Pinpoint the cell where the given text exists, returning its (x, y) midpoint coordinate. 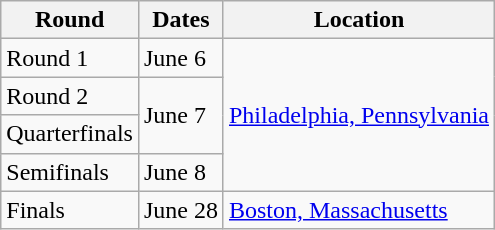
Semifinals (70, 172)
Finals (70, 210)
Round (70, 20)
Dates (180, 20)
June 6 (180, 58)
Location (358, 20)
Boston, Massachusetts (358, 210)
Round 1 (70, 58)
June 7 (180, 115)
Philadelphia, Pennsylvania (358, 115)
June 28 (180, 210)
June 8 (180, 172)
Round 2 (70, 96)
Quarterfinals (70, 134)
